Scan for the cell matching the given text and deliver its (x, y) coordinate at center. 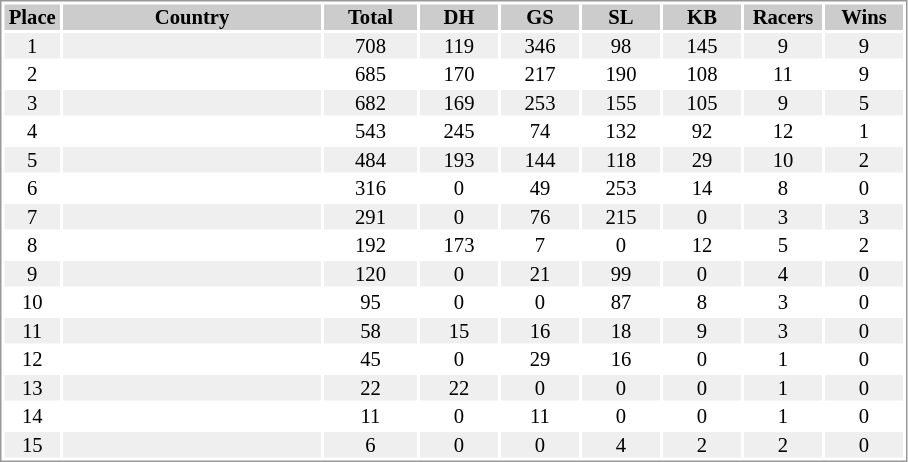
21 (540, 274)
98 (621, 46)
58 (370, 331)
316 (370, 189)
Country (192, 17)
49 (540, 189)
Racers (783, 17)
KB (702, 17)
132 (621, 131)
119 (459, 46)
SL (621, 17)
192 (370, 245)
170 (459, 75)
144 (540, 160)
484 (370, 160)
173 (459, 245)
87 (621, 303)
217 (540, 75)
118 (621, 160)
543 (370, 131)
346 (540, 46)
120 (370, 274)
169 (459, 103)
45 (370, 359)
190 (621, 75)
108 (702, 75)
215 (621, 217)
95 (370, 303)
13 (32, 388)
Place (32, 17)
145 (702, 46)
155 (621, 103)
GS (540, 17)
Wins (864, 17)
76 (540, 217)
708 (370, 46)
DH (459, 17)
92 (702, 131)
99 (621, 274)
105 (702, 103)
682 (370, 103)
291 (370, 217)
245 (459, 131)
18 (621, 331)
Total (370, 17)
193 (459, 160)
685 (370, 75)
74 (540, 131)
